Find where the given text appears and provide that cell's center as [X, Y] coordinate. 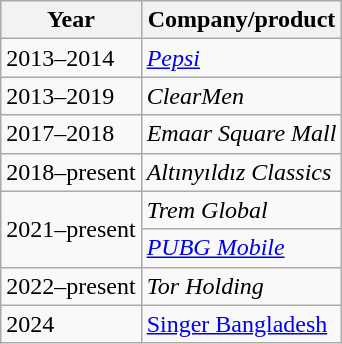
ClearMen [242, 96]
2013–2019 [71, 96]
2021–present [71, 229]
PUBG Mobile [242, 248]
2022–present [71, 286]
Year [71, 20]
Company/product [242, 20]
Emaar Square Mall [242, 134]
Tor Holding [242, 286]
Trem Global [242, 210]
2024 [71, 324]
2018–present [71, 172]
2013–2014 [71, 58]
2017–2018 [71, 134]
Pepsi [242, 58]
Singer Bangladesh [242, 324]
Altınyıldız Classics [242, 172]
